Pinpoint the cell where the given text exists, returning its (x, y) midpoint coordinate. 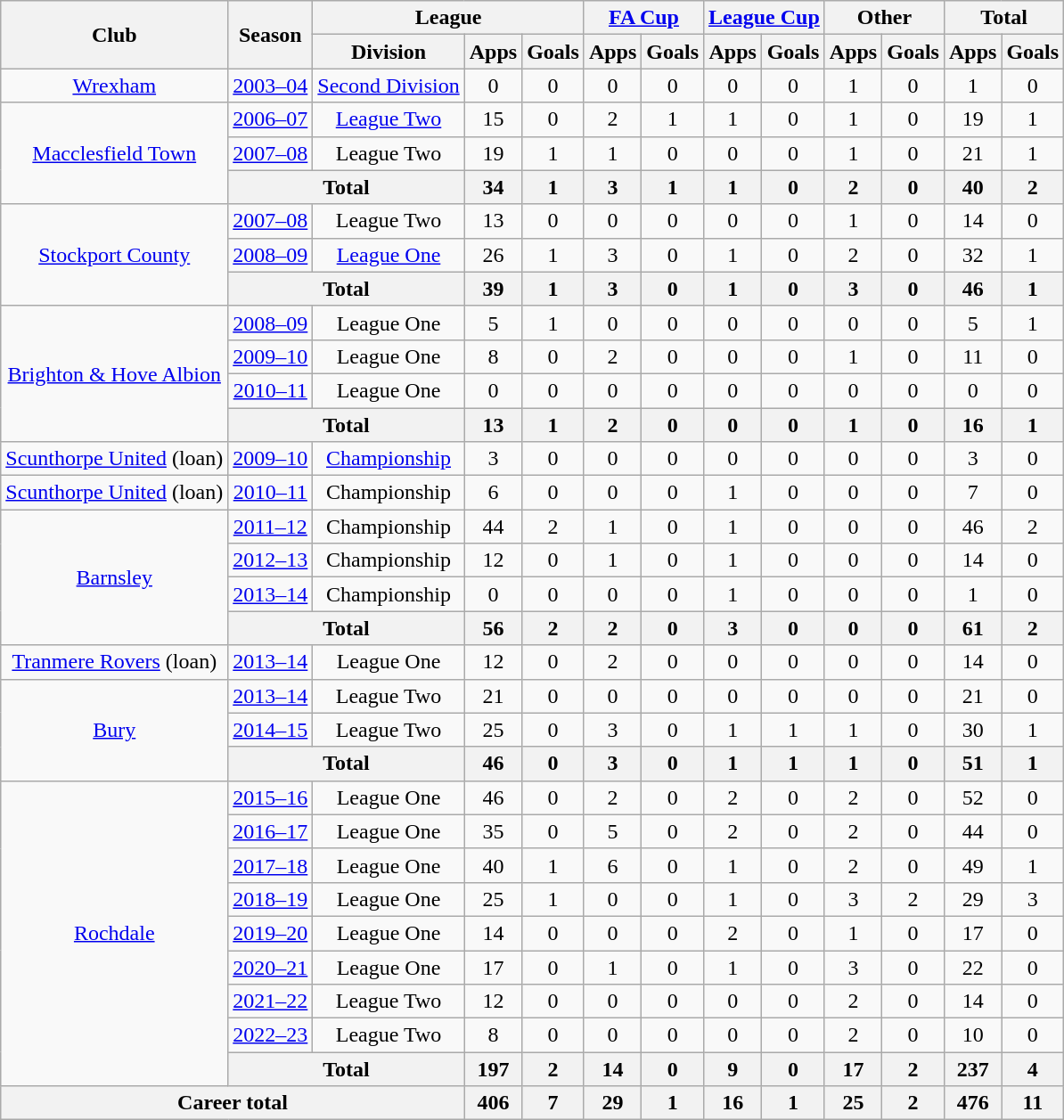
2006–07 (271, 119)
32 (972, 255)
49 (972, 865)
4 (1033, 1069)
Second Division (389, 86)
Club (114, 35)
Stockport County (114, 255)
39 (493, 289)
22 (972, 967)
26 (493, 255)
2017–18 (271, 865)
52 (972, 797)
2021–22 (271, 1001)
15 (493, 119)
Brighton & Hove Albion (114, 373)
197 (493, 1069)
2012–13 (271, 560)
476 (972, 1103)
406 (493, 1103)
League Cup (765, 18)
2016–17 (271, 831)
10 (972, 1035)
Season (271, 35)
2015–16 (271, 797)
Wrexham (114, 86)
237 (972, 1069)
56 (493, 628)
Career total (233, 1103)
51 (972, 764)
2011–12 (271, 527)
FA Cup (643, 18)
61 (972, 628)
Rochdale (114, 934)
2020–21 (271, 967)
30 (972, 730)
35 (493, 831)
34 (493, 187)
2022–23 (271, 1035)
Division (389, 52)
9 (733, 1069)
Macclesfield Town (114, 153)
2018–19 (271, 899)
2019–20 (271, 933)
Tranmere Rovers (loan) (114, 662)
Bury (114, 730)
Other (884, 18)
2003–04 (271, 86)
Barnsley (114, 577)
League (449, 18)
2014–15 (271, 730)
